Extract the [x, y] coordinate from the center of the cell holding the provided text.  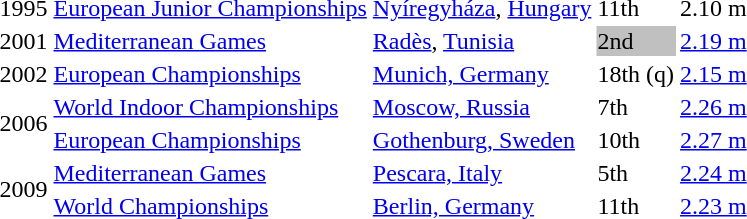
5th [636, 173]
Moscow, Russia [482, 107]
18th (q) [636, 74]
10th [636, 140]
Gothenburg, Sweden [482, 140]
Pescara, Italy [482, 173]
Munich, Germany [482, 74]
2nd [636, 41]
World Indoor Championships [210, 107]
Radès, Tunisia [482, 41]
7th [636, 107]
